Return the (X, Y) coordinate for the center point of the cell that contains the specified text.  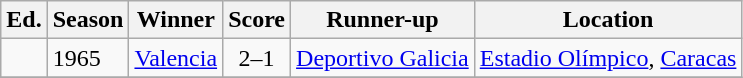
Winner (176, 20)
Ed. (24, 20)
Location (608, 20)
Estadio Olímpico, Caracas (608, 58)
2–1 (257, 58)
Deportivo Galicia (383, 58)
Runner-up (383, 20)
Score (257, 20)
1965 (88, 58)
Season (88, 20)
Valencia (176, 58)
